Find where the given text appears and provide that cell's center as (X, Y) coordinate. 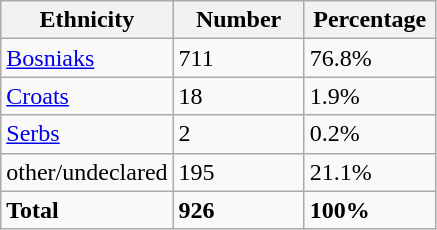
other/undeclared (87, 172)
2 (238, 134)
Total (87, 210)
Bosniaks (87, 58)
1.9% (370, 96)
21.1% (370, 172)
711 (238, 58)
926 (238, 210)
18 (238, 96)
0.2% (370, 134)
Serbs (87, 134)
Percentage (370, 20)
Croats (87, 96)
195 (238, 172)
Ethnicity (87, 20)
76.8% (370, 58)
Number (238, 20)
100% (370, 210)
